Extract the [X, Y] coordinate from the center of the cell holding the provided text.  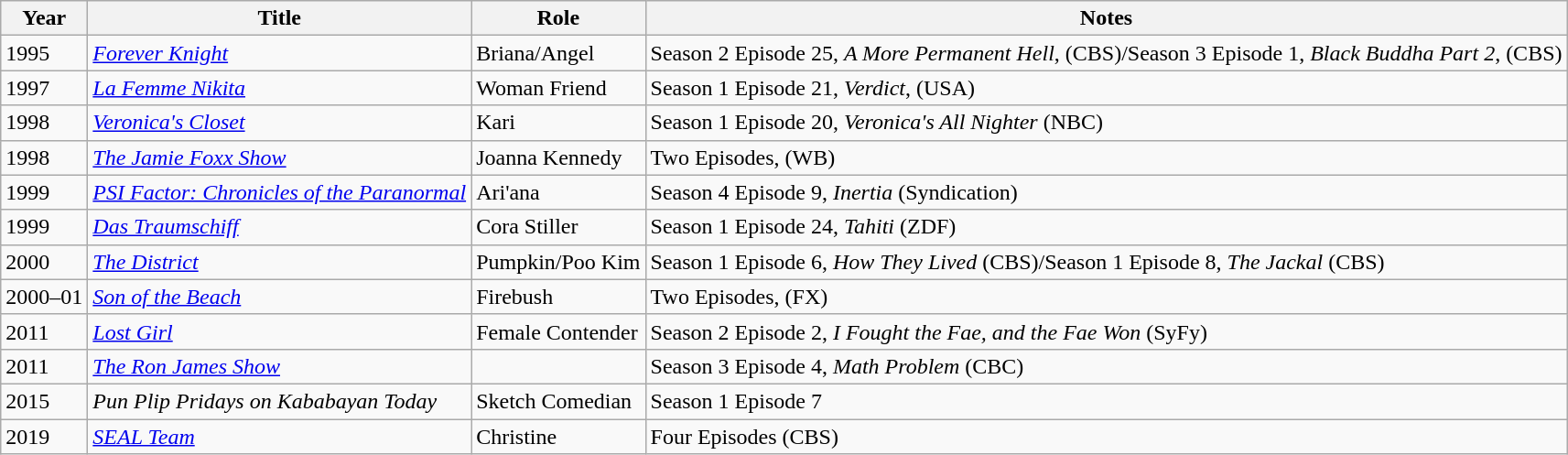
Sketch Comedian [558, 401]
Female Contender [558, 331]
2015 [44, 401]
Season 1 Episode 24, Tahiti (ZDF) [1106, 227]
Briana/Angel [558, 53]
Year [44, 18]
Season 3 Episode 4, Math Problem (CBC) [1106, 366]
PSI Factor: Chronicles of the Paranormal [280, 192]
Lost Girl [280, 331]
Kari [558, 123]
2019 [44, 437]
Season 1 Episode 7 [1106, 401]
Son of the Beach [280, 297]
2000–01 [44, 297]
The District [280, 262]
Das Traumschiff [280, 227]
Season 2 Episode 25, A More Permanent Hell, (CBS)/Season 3 Episode 1, Black Buddha Part 2, (CBS) [1106, 53]
Two Episodes, (FX) [1106, 297]
1997 [44, 88]
Christine [558, 437]
Firebush [558, 297]
Pun Plip Pridays on Kababayan Today [280, 401]
Pumpkin/Poo Kim [558, 262]
Role [558, 18]
Joanna Kennedy [558, 157]
SEAL Team [280, 437]
1995 [44, 53]
Ari'ana [558, 192]
Cora Stiller [558, 227]
Forever Knight [280, 53]
2000 [44, 262]
Four Episodes (CBS) [1106, 437]
Season 1 Episode 20, Veronica's All Nighter (NBC) [1106, 123]
Season 2 Episode 2, I Fought the Fae, and the Fae Won (SyFy) [1106, 331]
Notes [1106, 18]
Season 1 Episode 21, Verdict, (USA) [1106, 88]
The Ron James Show [280, 366]
Season 1 Episode 6, How They Lived (CBS)/Season 1 Episode 8, The Jackal (CBS) [1106, 262]
Woman Friend [558, 88]
The Jamie Foxx Show [280, 157]
Title [280, 18]
La Femme Nikita [280, 88]
Veronica's Closet [280, 123]
Season 4 Episode 9, Inertia (Syndication) [1106, 192]
Two Episodes, (WB) [1106, 157]
